Output the [X, Y] coordinate of the center of the cell containing the given text.  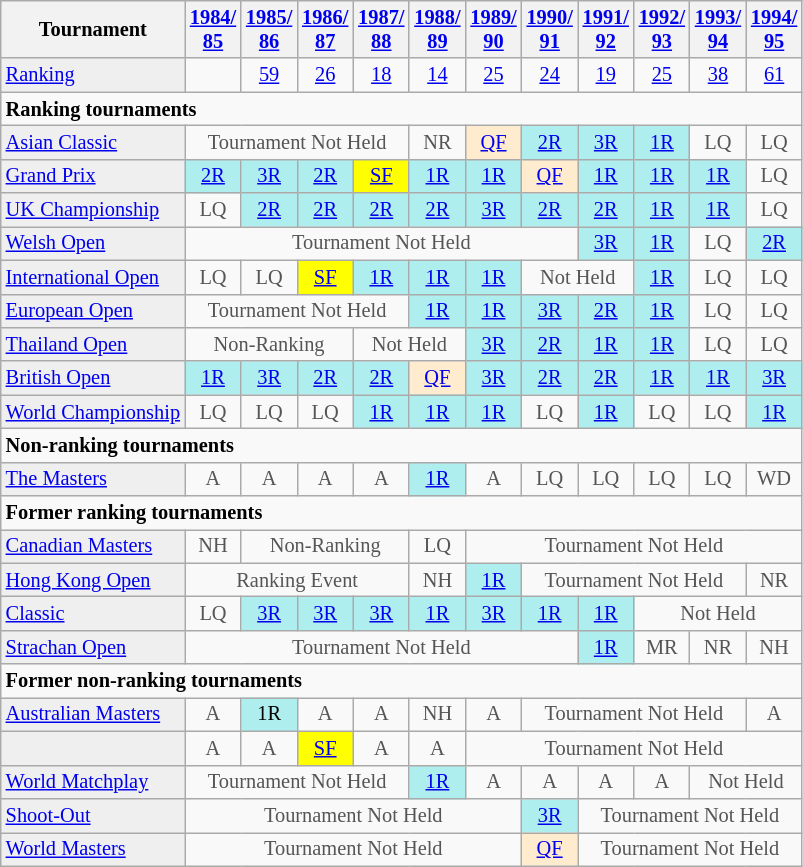
Tournament [93, 29]
61 [774, 75]
Strachan Open [93, 647]
Former ranking tournaments [402, 513]
Classic [93, 613]
The Masters [93, 479]
Thailand Open [93, 344]
1993/94 [718, 29]
1991/92 [606, 29]
14 [437, 75]
World Matchplay [93, 782]
59 [269, 75]
38 [718, 75]
Grand Prix [93, 176]
1986/87 [325, 29]
International Open [93, 277]
Ranking Event [297, 580]
26 [325, 75]
1984/85 [213, 29]
Asian Classic [93, 142]
1990/91 [550, 29]
Australian Masters [93, 714]
MR [662, 647]
WD [774, 479]
1989/90 [493, 29]
Non-ranking tournaments [402, 445]
UK Championship [93, 210]
World Championship [93, 412]
18 [381, 75]
Ranking tournaments [402, 109]
European Open [93, 311]
1985/86 [269, 29]
British Open [93, 378]
24 [550, 75]
1988/89 [437, 29]
Welsh Open [93, 243]
World Masters [93, 849]
19 [606, 75]
Ranking [93, 75]
Shoot-Out [93, 815]
Canadian Masters [93, 546]
Former non-ranking tournaments [402, 681]
1994/95 [774, 29]
1987/88 [381, 29]
Hong Kong Open [93, 580]
1992/93 [662, 29]
